Identify which cell holds the provided text, then report its [x, y] central coordinate. 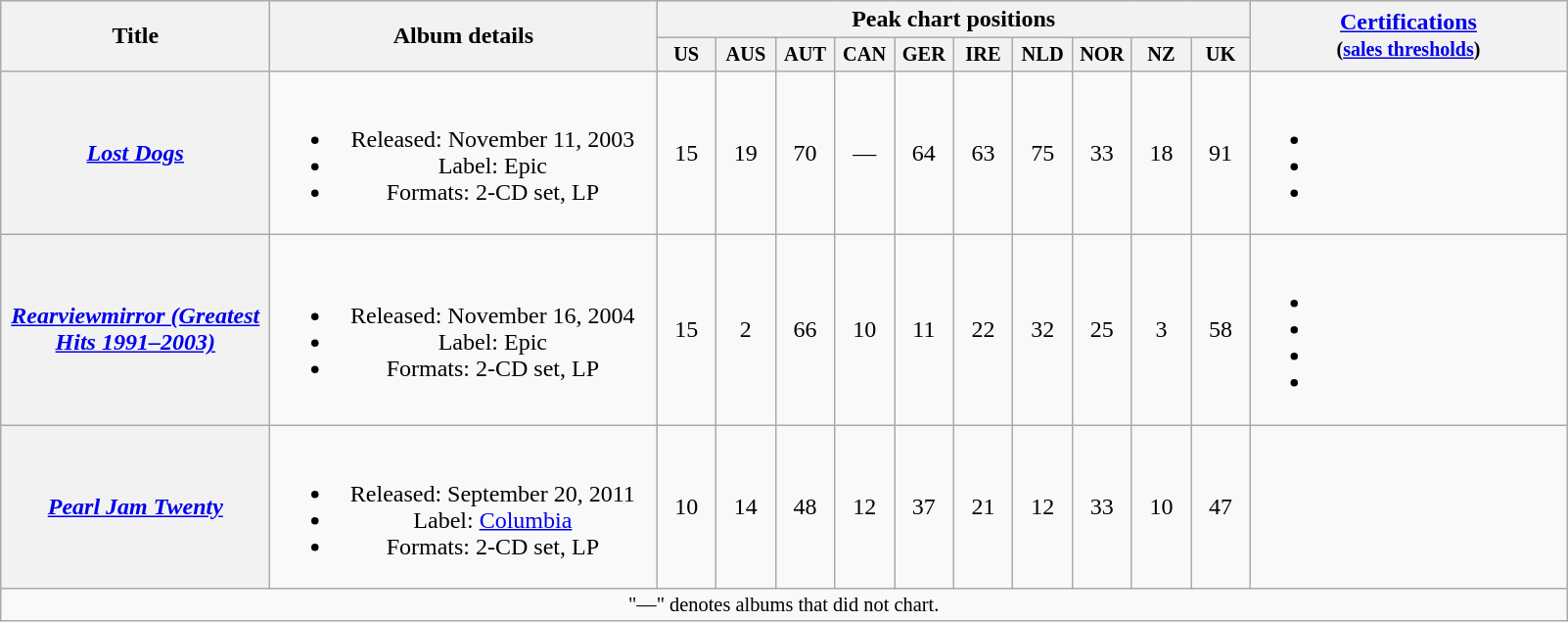
Peak chart positions [953, 20]
Title [135, 36]
Pearl Jam Twenty [135, 507]
NOR [1102, 55]
Certifications(sales thresholds) [1407, 36]
64 [924, 153]
Released: November 11, 2003Label: EpicFormats: 2-CD set, LP [464, 153]
Rearviewmirror (Greatest Hits 1991–2003) [135, 330]
US [687, 55]
25 [1102, 330]
37 [924, 507]
NLD [1043, 55]
— [865, 153]
22 [983, 330]
66 [805, 330]
19 [746, 153]
Album details [464, 36]
2 [746, 330]
58 [1222, 330]
CAN [865, 55]
AUS [746, 55]
21 [983, 507]
11 [924, 330]
14 [746, 507]
Released: September 20, 2011Label: ColumbiaFormats: 2-CD set, LP [464, 507]
Released: November 16, 2004Label: EpicFormats: 2-CD set, LP [464, 330]
AUT [805, 55]
IRE [983, 55]
3 [1161, 330]
NZ [1161, 55]
48 [805, 507]
UK [1222, 55]
18 [1161, 153]
47 [1222, 507]
70 [805, 153]
GER [924, 55]
91 [1222, 153]
Lost Dogs [135, 153]
"—" denotes albums that did not chart. [784, 605]
63 [983, 153]
75 [1043, 153]
32 [1043, 330]
